From the cell containing the given text, extract its center point as (X, Y) coordinate. 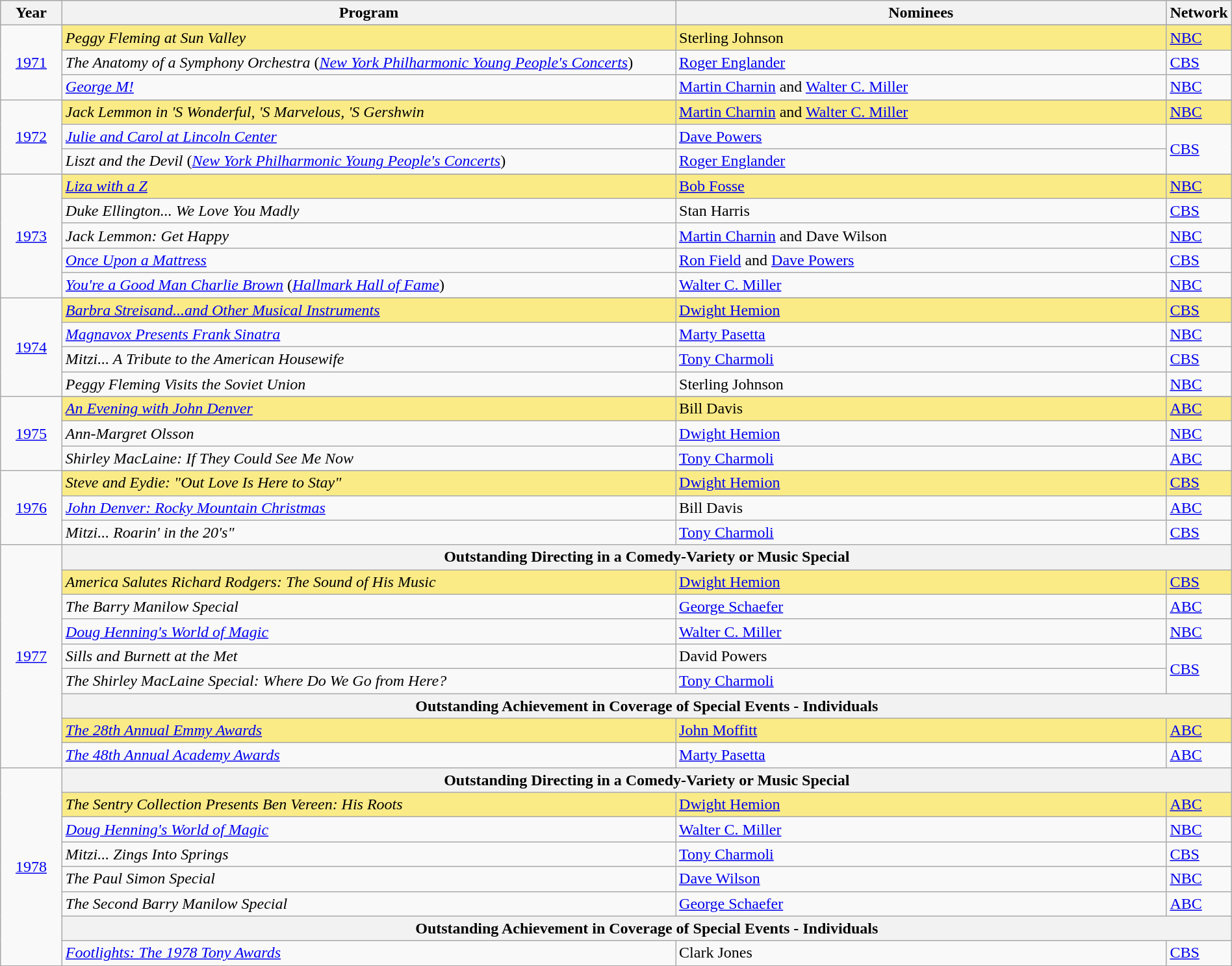
Martin Charnin and Dave Wilson (921, 235)
The Shirley MacLaine Special: Where Do We Go from Here? (368, 681)
Jack Lemmon: Get Happy (368, 235)
The 48th Annual Academy Awards (368, 755)
1978 (31, 867)
Liza with a Z (368, 186)
An Evening with John Denver (368, 409)
The Paul Simon Special (368, 879)
Bob Fosse (921, 186)
Program (368, 13)
1977 (31, 657)
Dave Powers (921, 137)
David Powers (921, 656)
Ann-Margret Olsson (368, 434)
Ron Field and Dave Powers (921, 260)
Clark Jones (921, 953)
The 28th Annual Emmy Awards (368, 731)
Magnavox Presents Frank Sinatra (368, 335)
The Barry Manilow Special (368, 607)
Mitzi... Zings Into Springs (368, 854)
Duke Ellington... We Love You Madly (368, 211)
Liszt and the Devil (New York Philharmonic Young People's Concerts) (368, 161)
Shirley MacLaine: If They Could See Me Now (368, 458)
Mitzi... Roarin' in the 20's" (368, 532)
Stan Harris (921, 211)
George M! (368, 87)
John Moffitt (921, 731)
Barbra Streisand...and Other Musical Instruments (368, 310)
Steve and Eydie: "Out Love Is Here to Stay" (368, 483)
Mitzi... A Tribute to the American Housewife (368, 359)
Julie and Carol at Lincoln Center (368, 137)
The Anatomy of a Symphony Orchestra (New York Philharmonic Young People's Concerts) (368, 62)
Jack Lemmon in 'S Wonderful, 'S Marvelous, 'S Gershwin (368, 112)
Peggy Fleming at Sun Valley (368, 38)
The Sentry Collection Presents Ben Vereen: His Roots (368, 805)
1975 (31, 434)
Sills and Burnett at the Met (368, 656)
Dave Wilson (921, 879)
Once Upon a Mattress (368, 260)
Nominees (921, 13)
1973 (31, 235)
The Second Barry Manilow Special (368, 904)
1972 (31, 137)
1976 (31, 508)
Footlights: The 1978 Tony Awards (368, 953)
Year (31, 13)
1974 (31, 347)
1971 (31, 62)
Network (1199, 13)
You're a Good Man Charlie Brown (Hallmark Hall of Fame) (368, 285)
John Denver: Rocky Mountain Christmas (368, 508)
Peggy Fleming Visits the Soviet Union (368, 384)
America Salutes Richard Rodgers: The Sound of His Music (368, 582)
